For the text-containing cell, return its midpoint in [X, Y] coordinate format. 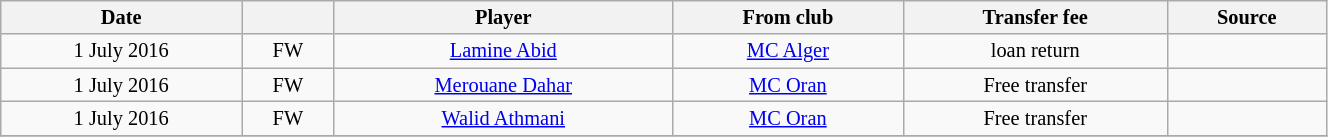
Merouane Dahar [503, 85]
Lamine Abid [503, 51]
Source [1246, 17]
Player [503, 17]
Transfer fee [1035, 17]
Date [122, 17]
Walid Athmani [503, 118]
loan return [1035, 51]
From club [788, 17]
MC Alger [788, 51]
